Capture the cell that displays the provided text and extract its (X, Y) central coordinate. 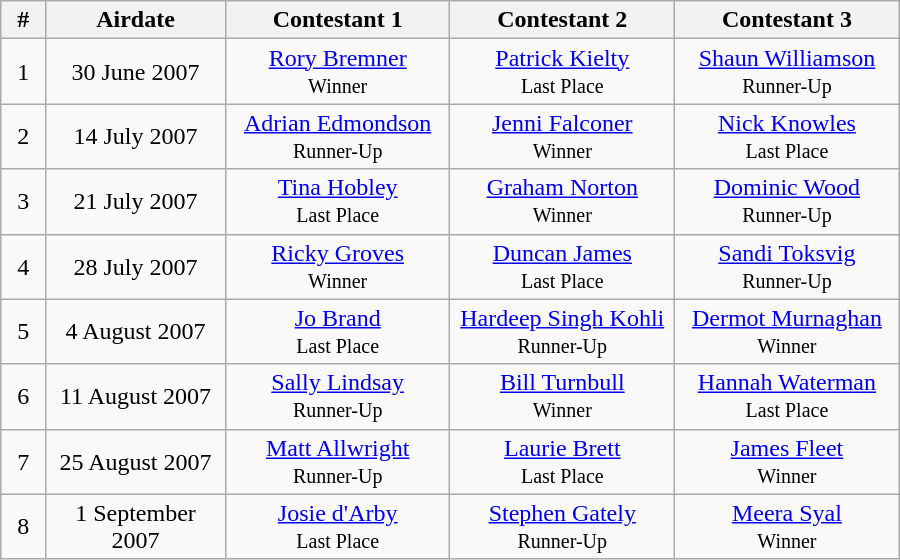
1 September 2007 (136, 526)
Shaun WilliamsonRunner-Up (788, 72)
5 (24, 332)
Airdate (136, 20)
30 June 2007 (136, 72)
Josie d'ArbyLast Place (338, 526)
3 (24, 202)
6 (24, 396)
Laurie BrettLast Place (562, 462)
4 (24, 266)
Tina HobleyLast Place (338, 202)
Graham NortonWinner (562, 202)
Adrian EdmondsonRunner-Up (338, 136)
2 (24, 136)
11 August 2007 (136, 396)
James FleetWinner (788, 462)
14 July 2007 (136, 136)
7 (24, 462)
Ricky GrovesWinner (338, 266)
Sally LindsayRunner-Up (338, 396)
Patrick KieltyLast Place (562, 72)
Stephen GatelyRunner-Up (562, 526)
Bill TurnbullWinner (562, 396)
4 August 2007 (136, 332)
Hannah WatermanLast Place (788, 396)
Contestant 3 (788, 20)
1 (24, 72)
Meera SyalWinner (788, 526)
Matt AllwrightRunner-Up (338, 462)
Jo BrandLast Place (338, 332)
Contestant 1 (338, 20)
8 (24, 526)
Rory BremnerWinner (338, 72)
28 July 2007 (136, 266)
Dermot MurnaghanWinner (788, 332)
Hardeep Singh KohliRunner-Up (562, 332)
25 August 2007 (136, 462)
21 July 2007 (136, 202)
# (24, 20)
Contestant 2 (562, 20)
Duncan JamesLast Place (562, 266)
Dominic WoodRunner-Up (788, 202)
Jenni FalconerWinner (562, 136)
Nick KnowlesLast Place (788, 136)
Sandi ToksvigRunner-Up (788, 266)
